Extract the [X, Y] coordinate from the center of the cell holding the provided text.  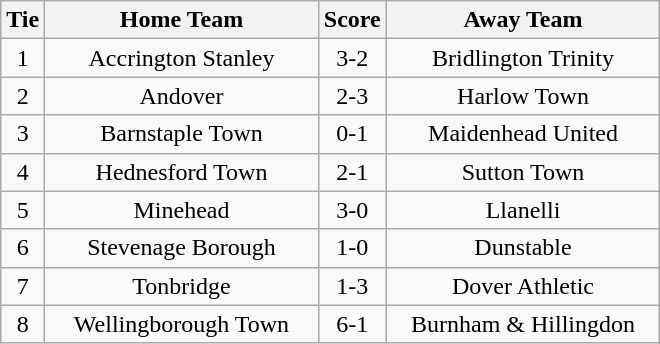
3-2 [352, 58]
3-0 [352, 210]
5 [23, 210]
7 [23, 286]
Barnstaple Town [182, 134]
Maidenhead United [523, 134]
Tonbridge [182, 286]
4 [23, 172]
Score [352, 20]
8 [23, 324]
Bridlington Trinity [523, 58]
Minehead [182, 210]
Burnham & Hillingdon [523, 324]
Stevenage Borough [182, 248]
2-3 [352, 96]
Hednesford Town [182, 172]
6-1 [352, 324]
Dunstable [523, 248]
Wellingborough Town [182, 324]
Llanelli [523, 210]
1-0 [352, 248]
Andover [182, 96]
3 [23, 134]
2 [23, 96]
Sutton Town [523, 172]
Accrington Stanley [182, 58]
1 [23, 58]
2-1 [352, 172]
Harlow Town [523, 96]
6 [23, 248]
Dover Athletic [523, 286]
Away Team [523, 20]
Tie [23, 20]
1-3 [352, 286]
0-1 [352, 134]
Home Team [182, 20]
